Return the [x, y] coordinate for the center point of the cell that contains the specified text.  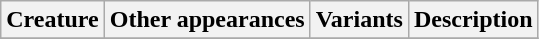
Description [473, 20]
Creature [52, 20]
Other appearances [207, 20]
Variants [359, 20]
